Pinpoint the cell where the given text exists, returning its [x, y] midpoint coordinate. 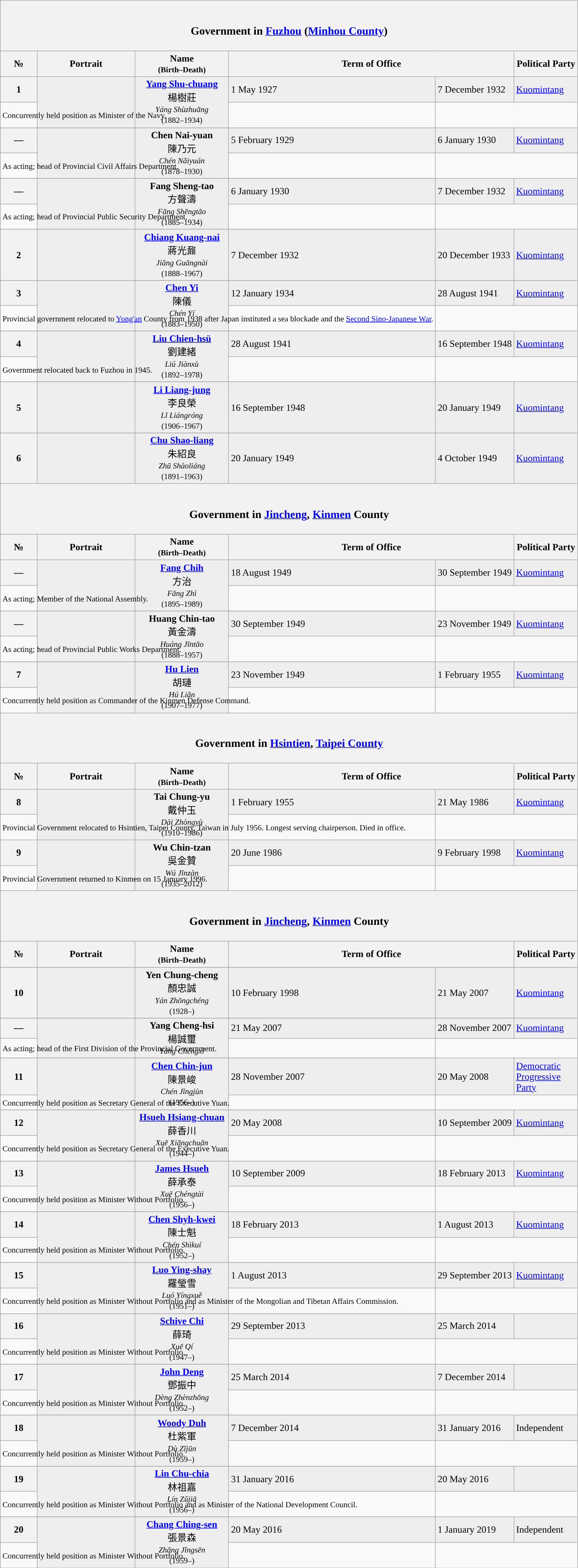
6 [19, 458]
Li Liang-jung李良榮Lǐ Liángróng(1906–1967) [182, 407]
Chen Nai-yuan陳乃元Chén Nǎiyuán(1878–1930) [182, 153]
10 [19, 993]
Provincial government relocated to Yong'an County from 1938 after Japan instituted a sea blockade and the Second Sino-Japanese War. [218, 318]
Fang Sheng-tao方聲濤Fāng Shēngtāo(1885–1934) [182, 204]
21 May 1986 [475, 802]
Government in Fuzhou (Minhou County) [289, 25]
Tai Chung-yu戴仲玉Dài Zhòngyù(1910–1986) [182, 814]
John Deng鄧振中Dèng Zhènzhōng(1952–) [182, 1390]
Liu Chien-hsü劉建緒Liú Jiànxù(1892–1978) [182, 356]
1 [19, 89]
20 June 1986 [332, 853]
Fang Chih方治Fāng Zhì(1895–1989) [182, 586]
Government in Hsintien, Taipei County [289, 738]
Lin Chu-chia林祖嘉Lín Zǔjiā(1956–) [182, 1491]
16 [19, 1326]
10 February 1998 [332, 993]
Government relocated back to Fuzhou in 1945. [218, 369]
1 January 2019 [475, 1529]
9 [19, 853]
13 [19, 1174]
7 [19, 675]
Woody Duh杜紫軍Dù Zǐjūn(1959–) [182, 1440]
Democratic Progressive Party [546, 1077]
Yang Cheng-hsi楊誠璽Yáng Chéngxǐ [182, 1038]
5 [19, 407]
Chu Shao-liang朱紹良Zhū Shàoliáng(1891–1963) [182, 458]
Luo Ying-shay羅瑩雪Luó Yíngxuě(1951–) [182, 1288]
5 February 1929 [332, 140]
Chen Yi陳儀Chén Yí(1883–1950) [182, 305]
Wu Chin-tzan吳金贊Wú Jīnzàn(1935–2012) [182, 865]
As acting; head of Provincial Public Security Department. [218, 217]
3 [19, 293]
Chang Ching-sen張景森Zhāng Jǐngsēn(1959–) [182, 1542]
Chiang Kuang-nai蔣光鼐Jiǎng Guāngnài(1888–1967) [182, 255]
20 [19, 1529]
Yang Shu-chuang楊樹莊Yáng Shùzhuāng(1882–1934) [182, 102]
Chen Chin-jun陳景峻Chén Jǐngjùn(1956–) [182, 1084]
Hsueh Hsiang-chuan薛香川Xuē Xiāngchuān(1944–) [182, 1135]
Concurrently held position as Minister Without Portfolio and as Minister of the Mongolian and Tibetan Affairs Commission. [218, 1301]
Hu Lien胡璉Hú Liǎn(1907–1977) [182, 687]
12 [19, 1123]
As acting; Member of the National Assembly. [218, 598]
Provincial Government relocated to Hsintien, Taipei County, Taiwan in July 1956. Longest serving chairperson. Died in office. [218, 827]
1 May 1927 [332, 89]
As acting; head of Provincial Public Works Department. [218, 649]
15 [19, 1275]
4 October 1949 [475, 458]
As acting; head of the First Division of the Provincial Government. [218, 1048]
19 [19, 1479]
Chen Shyh-kwei陳士魁Chén Shìkuí(1952–) [182, 1237]
Concurrently held position as Minister of the Navy. [218, 115]
2 [19, 255]
Concurrently held position as Commander of the Kinmen Defense Command. [218, 700]
Yen Chung-cheng顏忠誠Yán Zhōngchéng(1928–) [182, 993]
8 [19, 802]
12 January 1934 [332, 293]
Provincial Government returned to Kinmen on 15 January 1996. [218, 878]
Concurrently held position as Minister Without Portfolio and as Minister of the National Development Council. [218, 1504]
Huang Chin-tao黃金濤Huáng Jīntāo(1888–1957) [182, 636]
11 [19, 1077]
4 [19, 344]
18 August 1949 [332, 573]
14 [19, 1224]
Schive Chi薛琦Xuē Qí(1947–) [182, 1339]
20 December 1933 [475, 255]
18 [19, 1428]
As acting; head of Provincial Civil Affairs Department. [218, 166]
James Hsueh薛承泰Xuē Chéngtài(1956–) [182, 1186]
9 February 1998 [475, 853]
17 [19, 1377]
